Return the [x, y] coordinate for the center point of the cell that contains the specified text.  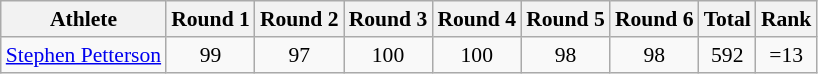
Round 5 [566, 19]
Round 2 [300, 19]
592 [728, 55]
99 [210, 55]
Athlete [84, 19]
Round 4 [476, 19]
Rank [786, 19]
Round 3 [388, 19]
97 [300, 55]
=13 [786, 55]
Round 1 [210, 19]
Total [728, 19]
Stephen Petterson [84, 55]
Round 6 [654, 19]
